Scan for the cell matching the given text and deliver its (x, y) coordinate at center. 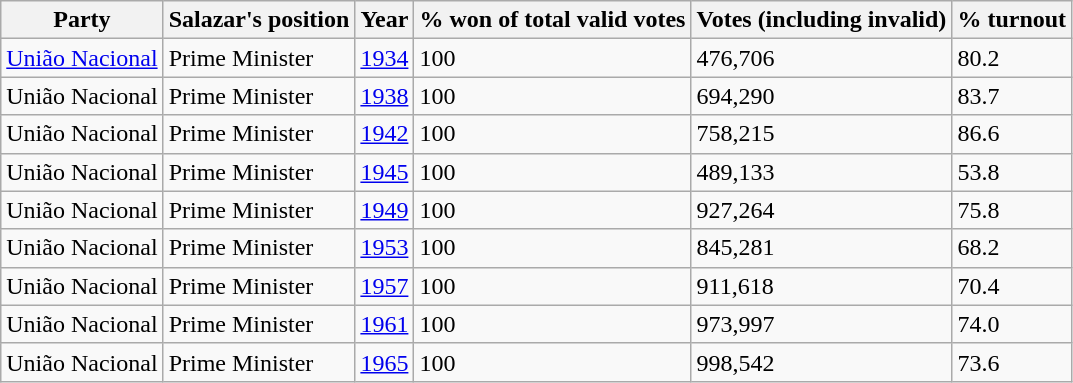
845,281 (822, 248)
Votes (including invalid) (822, 20)
927,264 (822, 210)
80.2 (1012, 58)
489,133 (822, 172)
758,215 (822, 134)
1945 (384, 172)
1949 (384, 210)
694,290 (822, 96)
Salazar's position (259, 20)
53.8 (1012, 172)
68.2 (1012, 248)
70.4 (1012, 286)
1961 (384, 324)
1934 (384, 58)
998,542 (822, 362)
476,706 (822, 58)
1953 (384, 248)
% turnout (1012, 20)
75.8 (1012, 210)
% won of total valid votes (552, 20)
86.6 (1012, 134)
1942 (384, 134)
73.6 (1012, 362)
911,618 (822, 286)
973,997 (822, 324)
Year (384, 20)
74.0 (1012, 324)
1965 (384, 362)
1938 (384, 96)
83.7 (1012, 96)
1957 (384, 286)
Party (82, 20)
